Provide the [X, Y] coordinate of the cell's center where the given text is located.  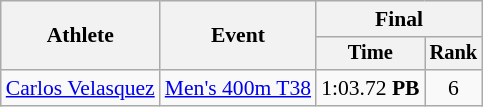
Rank [454, 54]
Final [399, 19]
6 [454, 88]
1:03.72 PB [370, 88]
Athlete [80, 36]
Event [238, 36]
Men's 400m T38 [238, 88]
Carlos Velasquez [80, 88]
Time [370, 54]
